Capture the cell that displays the provided text and extract its (X, Y) central coordinate. 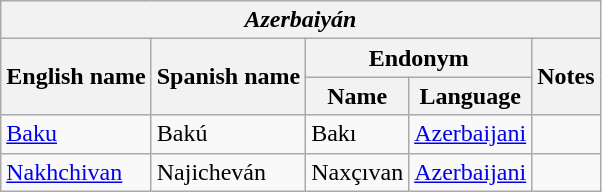
Language (470, 96)
Name (358, 96)
Bakı (358, 134)
Endonym (419, 58)
English name (76, 77)
Nakhchivan (76, 172)
Bakú (228, 134)
Azerbaiyán (300, 20)
Spanish name (228, 77)
Baku (76, 134)
Naxçıvan (358, 172)
Najicheván (228, 172)
Notes (566, 77)
